Scan for the cell matching the given text and deliver its [x, y] coordinate at center. 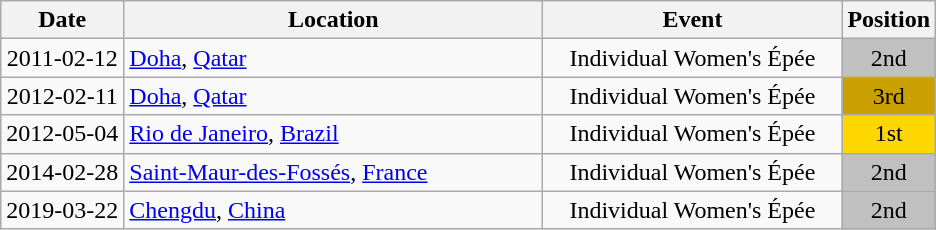
Rio de Janeiro, Brazil [334, 134]
Position [889, 20]
2012-02-11 [62, 96]
Saint-Maur-des-Fossés, France [334, 172]
1st [889, 134]
2012-05-04 [62, 134]
2011-02-12 [62, 58]
Chengdu, China [334, 210]
2019-03-22 [62, 210]
3rd [889, 96]
Date [62, 20]
Location [334, 20]
2014-02-28 [62, 172]
Event [692, 20]
